Scan for the cell matching the given text and deliver its [X, Y] coordinate at center. 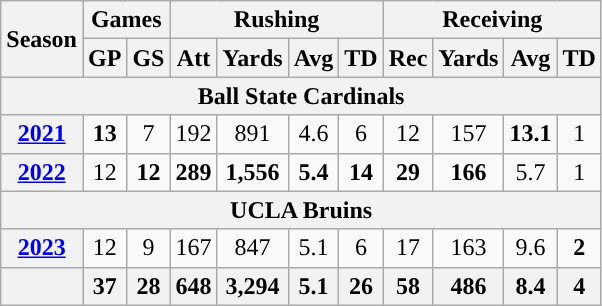
289 [194, 172]
29 [408, 172]
14 [361, 172]
1,556 [252, 172]
28 [148, 286]
Rushing [276, 20]
Rec [408, 58]
37 [104, 286]
167 [194, 248]
192 [194, 134]
166 [468, 172]
5.7 [530, 172]
486 [468, 286]
17 [408, 248]
891 [252, 134]
648 [194, 286]
2022 [42, 172]
UCLA Bruins [302, 210]
58 [408, 286]
8.4 [530, 286]
26 [361, 286]
9 [148, 248]
Games [126, 20]
5.4 [314, 172]
4.6 [314, 134]
13.1 [530, 134]
GS [148, 58]
Ball State Cardinals [302, 96]
9.6 [530, 248]
7 [148, 134]
157 [468, 134]
13 [104, 134]
Att [194, 58]
847 [252, 248]
GP [104, 58]
2021 [42, 134]
163 [468, 248]
3,294 [252, 286]
Season [42, 39]
2023 [42, 248]
4 [579, 286]
Receiving [492, 20]
2 [579, 248]
